Output the (x, y) coordinate of the center of the cell containing the given text.  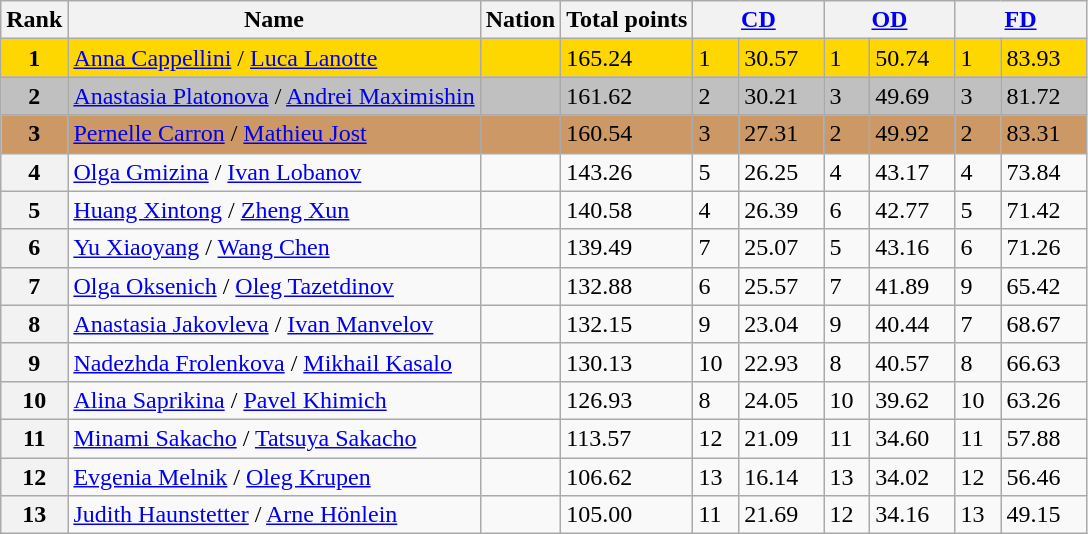
34.02 (912, 477)
21.09 (782, 438)
Olga Gmizina / Ivan Lobanov (274, 172)
165.24 (627, 58)
OD (890, 20)
71.26 (1044, 248)
Pernelle Carron / Mathieu Jost (274, 134)
66.63 (1044, 362)
73.84 (1044, 172)
26.25 (782, 172)
41.89 (912, 286)
130.13 (627, 362)
21.69 (782, 515)
Evgenia Melnik / Oleg Krupen (274, 477)
27.31 (782, 134)
Minami Sakacho / Tatsuya Sakacho (274, 438)
30.57 (782, 58)
16.14 (782, 477)
Name (274, 20)
106.62 (627, 477)
49.92 (912, 134)
49.15 (1044, 515)
83.93 (1044, 58)
Anastasia Jakovleva / Ivan Manvelov (274, 324)
143.26 (627, 172)
22.93 (782, 362)
42.77 (912, 210)
105.00 (627, 515)
39.62 (912, 400)
49.69 (912, 96)
Nadezhda Frolenkova / Mikhail Kasalo (274, 362)
Judith Haunstetter / Arne Hönlein (274, 515)
43.16 (912, 248)
63.26 (1044, 400)
83.31 (1044, 134)
25.07 (782, 248)
160.54 (627, 134)
26.39 (782, 210)
30.21 (782, 96)
Anastasia Platonova / Andrei Maximishin (274, 96)
40.44 (912, 324)
161.62 (627, 96)
65.42 (1044, 286)
23.04 (782, 324)
50.74 (912, 58)
126.93 (627, 400)
Nation (520, 20)
34.16 (912, 515)
Huang Xintong / Zheng Xun (274, 210)
113.57 (627, 438)
56.46 (1044, 477)
43.17 (912, 172)
Olga Oksenich / Oleg Tazetdinov (274, 286)
40.57 (912, 362)
FD (1020, 20)
24.05 (782, 400)
Yu Xiaoyang / Wang Chen (274, 248)
139.49 (627, 248)
81.72 (1044, 96)
CD (758, 20)
Alina Saprikina / Pavel Khimich (274, 400)
Total points (627, 20)
132.15 (627, 324)
Rank (34, 20)
Anna Cappellini / Luca Lanotte (274, 58)
68.67 (1044, 324)
34.60 (912, 438)
57.88 (1044, 438)
132.88 (627, 286)
71.42 (1044, 210)
140.58 (627, 210)
25.57 (782, 286)
